Locate the cell with the specified text and output its [X, Y] center coordinate. 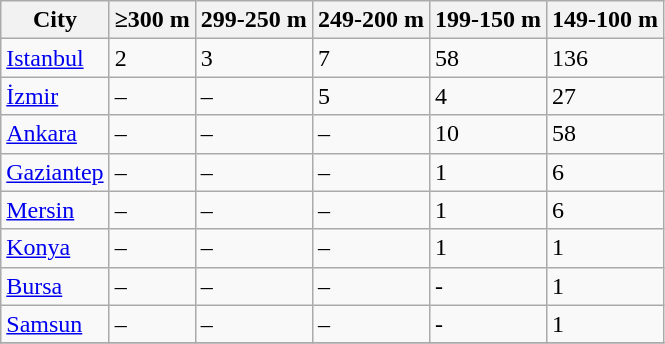
Mersin [55, 210]
İzmir [55, 96]
3 [254, 58]
Konya [55, 248]
299-250 m [254, 20]
≥300 m [152, 20]
Bursa [55, 286]
27 [604, 96]
10 [488, 134]
Istanbul [55, 58]
136 [604, 58]
249-200 m [370, 20]
Samsun [55, 324]
199-150 m [488, 20]
7 [370, 58]
Ankara [55, 134]
Gaziantep [55, 172]
149-100 m [604, 20]
4 [488, 96]
5 [370, 96]
2 [152, 58]
City [55, 20]
